Extract the (x, y) coordinate from the center of the cell holding the provided text.  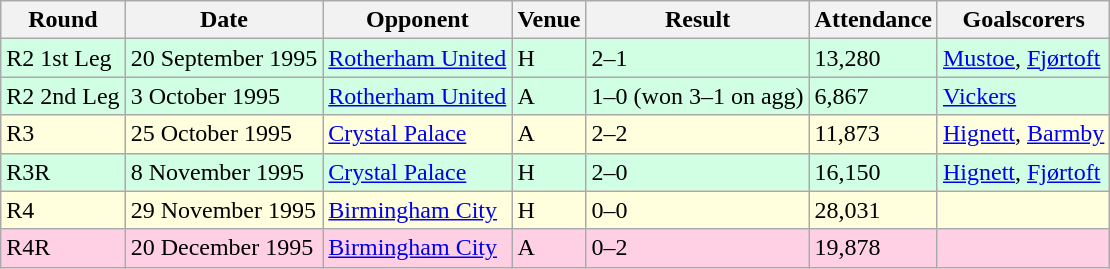
Date (224, 20)
20 December 1995 (224, 248)
11,873 (873, 134)
3 October 1995 (224, 96)
2–1 (698, 58)
Vickers (1023, 96)
20 September 1995 (224, 58)
R3 (63, 134)
Round (63, 20)
6,867 (873, 96)
25 October 1995 (224, 134)
Venue (549, 20)
28,031 (873, 210)
0–0 (698, 210)
R2 1st Leg (63, 58)
Goalscorers (1023, 20)
R4 (63, 210)
1–0 (won 3–1 on agg) (698, 96)
Result (698, 20)
Attendance (873, 20)
29 November 1995 (224, 210)
0–2 (698, 248)
19,878 (873, 248)
16,150 (873, 172)
R4R (63, 248)
2–2 (698, 134)
13,280 (873, 58)
R3R (63, 172)
Hignett, Barmby (1023, 134)
Hignett, Fjørtoft (1023, 172)
2–0 (698, 172)
Opponent (418, 20)
Mustoe, Fjørtoft (1023, 58)
R2 2nd Leg (63, 96)
8 November 1995 (224, 172)
